Extract the (x, y) coordinate from the center of the cell holding the provided text.  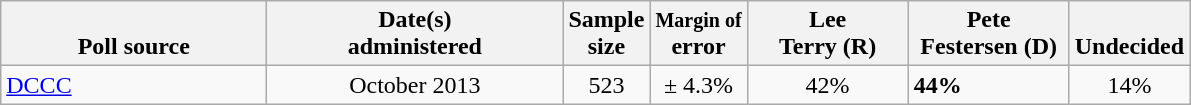
Samplesize (606, 34)
Undecided (1129, 34)
523 (606, 85)
DCCC (134, 85)
Poll source (134, 34)
PeteFestersen (D) (988, 34)
42% (828, 85)
Margin oferror (698, 34)
Date(s)administered (415, 34)
44% (988, 85)
± 4.3% (698, 85)
14% (1129, 85)
October 2013 (415, 85)
LeeTerry (R) (828, 34)
